Identify which cell holds the provided text, then report its [X, Y] central coordinate. 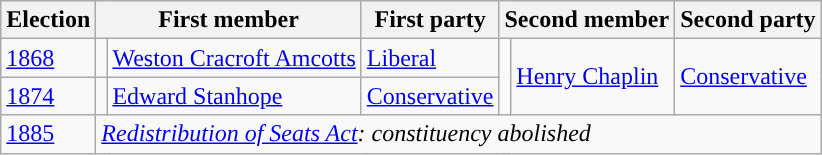
1868 [48, 58]
Second member [587, 20]
1874 [48, 96]
Second party [748, 20]
First party [430, 20]
First member [228, 20]
Redistribution of Seats Act: constituency abolished [458, 134]
Election [48, 20]
1885 [48, 134]
Weston Cracroft Amcotts [234, 58]
Henry Chaplin [593, 77]
Liberal [430, 58]
Edward Stanhope [234, 96]
